Extract the [X, Y] coordinate from the center of the cell holding the provided text.  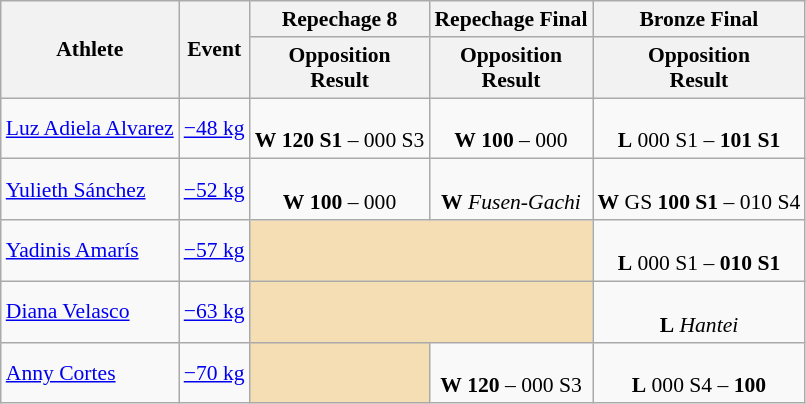
Athlete [90, 50]
L Hantei [698, 312]
−70 kg [214, 372]
−52 kg [214, 190]
Yadinis Amarís [90, 250]
Event [214, 50]
W 120 – 000 S3 [510, 372]
Luz Adiela Alvarez [90, 128]
W 120 S1 – 000 S3 [340, 128]
−57 kg [214, 250]
L 000 S4 – 100 [698, 372]
Repechage 8 [340, 19]
−63 kg [214, 312]
L 000 S1 – 101 S1 [698, 128]
Repechage Final [510, 19]
−48 kg [214, 128]
Yulieth Sánchez [90, 190]
Diana Velasco [90, 312]
L 000 S1 – 010 S1 [698, 250]
Anny Cortes [90, 372]
Bronze Final [698, 19]
W Fusen-Gachi [510, 190]
W GS 100 S1 – 010 S4 [698, 190]
